Identify which cell holds the provided text, then report its [x, y] central coordinate. 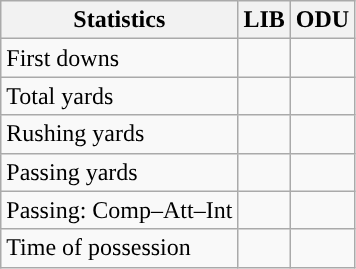
LIB [264, 20]
ODU [322, 20]
First downs [120, 58]
Total yards [120, 96]
Passing yards [120, 172]
Passing: Comp–Att–Int [120, 210]
Statistics [120, 20]
Rushing yards [120, 134]
Time of possession [120, 248]
